Extract the (x, y) coordinate from the center of the cell holding the provided text.  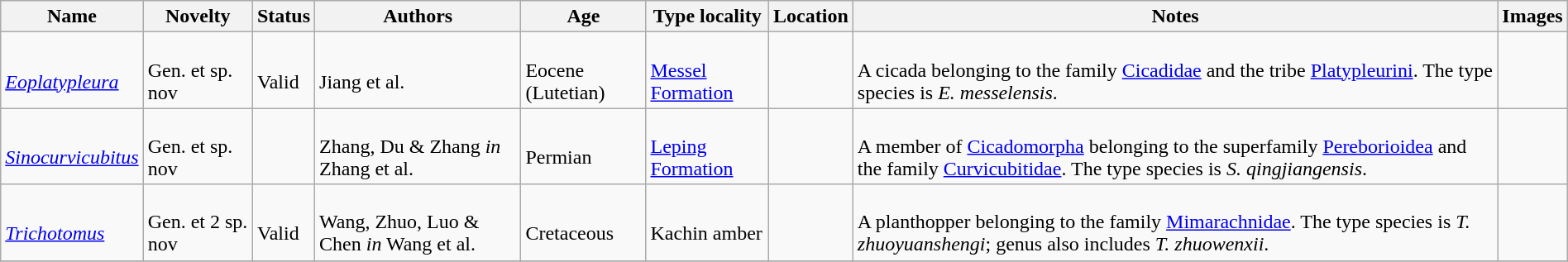
Zhang, Du & Zhang in Zhang et al. (418, 146)
Trichotomus (72, 222)
A member of Cicadomorpha belonging to the superfamily Pereborioidea and the family Curvicubitidae. The type species is S. qingjiangensis. (1174, 146)
Eoplatypleura (72, 70)
Images (1532, 17)
Novelty (198, 17)
Eocene (Lutetian) (584, 70)
A cicada belonging to the family Cicadidae and the tribe Platypleurini. The type species is E. messelensis. (1174, 70)
Kachin amber (708, 222)
Type locality (708, 17)
Permian (584, 146)
Status (283, 17)
Notes (1174, 17)
Age (584, 17)
Jiang et al. (418, 70)
Cretaceous (584, 222)
Location (811, 17)
A planthopper belonging to the family Mimarachnidae. The type species is T. zhuoyuanshengi; genus also includes T. zhuowenxii. (1174, 222)
Authors (418, 17)
Gen. et 2 sp. nov (198, 222)
Wang, Zhuo, Luo & Chen in Wang et al. (418, 222)
Messel Formation (708, 70)
Sinocurvicubitus (72, 146)
Leping Formation (708, 146)
Name (72, 17)
